Return (x, y) of the center of cell containing provided text 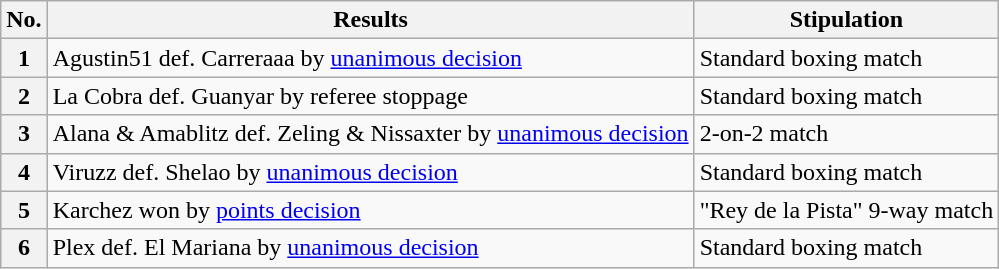
5 (24, 210)
"Rey de la Pista" 9-way match (846, 210)
No. (24, 20)
2 (24, 96)
3 (24, 134)
Results (370, 20)
2-on-2 match (846, 134)
Agustin51 def. Carreraaa by unanimous decision (370, 58)
Stipulation (846, 20)
6 (24, 248)
Alana & Amablitz def. Zeling & Nissaxter by unanimous decision (370, 134)
Plex def. El Mariana by unanimous decision (370, 248)
1 (24, 58)
Viruzz def. Shelao by unanimous decision (370, 172)
La Cobra def. Guanyar by referee stoppage (370, 96)
4 (24, 172)
Karchez won by points decision (370, 210)
